Determine the (X, Y) coordinate at the center of the cell enclosing the given text.  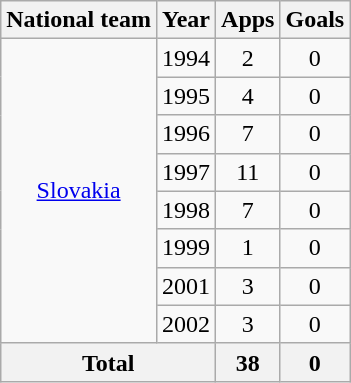
4 (248, 96)
1997 (186, 172)
1994 (186, 58)
Total (108, 362)
1995 (186, 96)
1998 (186, 210)
Slovakia (79, 191)
2001 (186, 286)
1996 (186, 134)
2002 (186, 324)
2 (248, 58)
National team (79, 20)
1999 (186, 248)
11 (248, 172)
Goals (315, 20)
Year (186, 20)
38 (248, 362)
Apps (248, 20)
1 (248, 248)
